Provide the [x, y] coordinate of the cell's center where the given text is located.  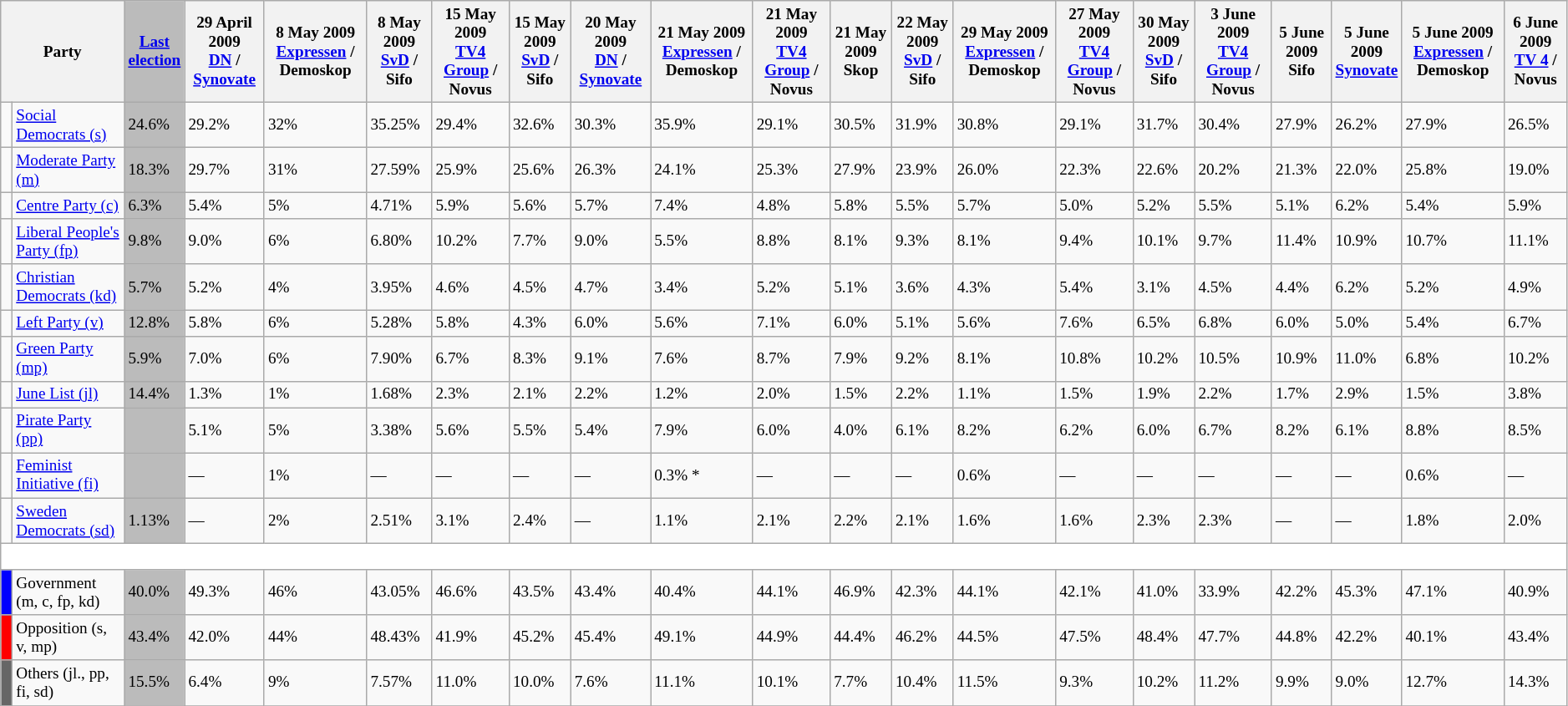
26.2% [1367, 124]
15.5% [155, 683]
31.7% [1164, 124]
29.7% [224, 170]
8.5% [1535, 430]
26.5% [1535, 124]
10.8% [1094, 358]
9.7% [1233, 241]
8 May 2009Expressen / Demoskop [316, 52]
1.7% [1302, 394]
22.0% [1367, 170]
9.4% [1094, 241]
Christian Democrats (kd) [69, 287]
29 April 2009DN / Synovate [224, 52]
1.2% [702, 394]
12.7% [1454, 683]
6.80% [399, 241]
41.9% [470, 637]
44.5% [1004, 637]
5.28% [399, 323]
30.8% [1004, 124]
29.2% [224, 124]
33.9% [1233, 592]
46.6% [470, 592]
49.3% [224, 592]
5 June 2009Sifo [1302, 52]
44% [316, 637]
4.6% [470, 287]
42.1% [1094, 592]
10.4% [922, 683]
11.5% [1004, 683]
Feminist Initiative (fi) [69, 475]
1.13% [155, 521]
46.9% [861, 592]
45.2% [540, 637]
25.8% [1454, 170]
14.3% [1535, 683]
47.1% [1454, 592]
6.5% [1164, 323]
20 May 2009DN / Synovate [610, 52]
3.95% [399, 287]
6 June 2009TV 4 / Novus [1535, 52]
Green Party (mp) [69, 358]
Left Party (v) [69, 323]
47.7% [1233, 637]
7.90% [399, 358]
21 May 2009TV4 Group / Novus [791, 52]
30 May 2009SvD / Sifo [1164, 52]
4.8% [791, 206]
18.3% [155, 170]
22.6% [1164, 170]
7.0% [224, 358]
8.3% [540, 358]
15 May 2009TV4 Group / Novus [470, 52]
46.2% [922, 637]
Party [63, 52]
Others (jl., pp, fi, sd) [69, 683]
26.0% [1004, 170]
45.3% [1367, 592]
3.38% [399, 430]
43.5% [540, 592]
35.9% [702, 124]
23.9% [922, 170]
30.4% [1233, 124]
22.3% [1094, 170]
7.4% [702, 206]
42.0% [224, 637]
4.9% [1535, 287]
4.71% [399, 206]
4.7% [610, 287]
Social Democrats (s) [69, 124]
46% [316, 592]
32.6% [540, 124]
9.2% [922, 358]
1.3% [224, 394]
Government (m, c, fp, kd) [69, 592]
Sweden Democrats (sd) [69, 521]
21.3% [1302, 170]
Centre Party (c) [69, 206]
25.3% [791, 170]
3 June 2009TV4 Group / Novus [1233, 52]
9.9% [1302, 683]
1.68% [399, 394]
Liberal People's Party (fp) [69, 241]
11.2% [1233, 683]
7.1% [791, 323]
Opposition (s, v, mp) [69, 637]
15 May 2009SvD / Sifo [540, 52]
11.4% [1302, 241]
10.5% [1233, 358]
1.8% [1454, 521]
6.4% [224, 683]
43.05% [399, 592]
25.9% [470, 170]
2.9% [1367, 394]
14.4% [155, 394]
9.8% [155, 241]
27.59% [399, 170]
41.0% [1164, 592]
25.6% [540, 170]
32% [316, 124]
47.5% [1094, 637]
June List (jl) [69, 394]
45.4% [610, 637]
3.8% [1535, 394]
20.2% [1233, 170]
Pirate Party (pp) [69, 430]
35.25% [399, 124]
Lastelection [155, 52]
5 June2009Synovate [1367, 52]
31% [316, 170]
49.1% [702, 637]
2.51% [399, 521]
10.7% [1454, 241]
42.3% [922, 592]
8 May 2009SvD / Sifo [399, 52]
1.9% [1164, 394]
27 May 2009TV4 Group / Novus [1094, 52]
9% [316, 683]
24.6% [155, 124]
24.1% [702, 170]
22 May 2009SvD / Sifo [922, 52]
4.0% [861, 430]
26.3% [610, 170]
44.8% [1302, 637]
2% [316, 521]
3.4% [702, 287]
21 May 2009Expressen / Demoskop [702, 52]
7.57% [399, 683]
4.4% [1302, 287]
30.3% [610, 124]
48.4% [1164, 637]
4% [316, 287]
9.1% [610, 358]
8.7% [791, 358]
0.3% * [702, 475]
21 May 2009Skop [861, 52]
40.0% [155, 592]
19.0% [1535, 170]
5 June 2009Expressen / Demoskop [1454, 52]
29 May 2009Expressen / Demoskop [1004, 52]
44.9% [791, 637]
40.1% [1454, 637]
31.9% [922, 124]
10.0% [540, 683]
2.4% [540, 521]
Moderate Party (m) [69, 170]
6.3% [155, 206]
30.5% [861, 124]
12.8% [155, 323]
48.43% [399, 637]
40.4% [702, 592]
3.6% [922, 287]
29.4% [470, 124]
40.9% [1535, 592]
44.4% [861, 637]
